For the text-containing cell, return its midpoint in (X, Y) coordinate format. 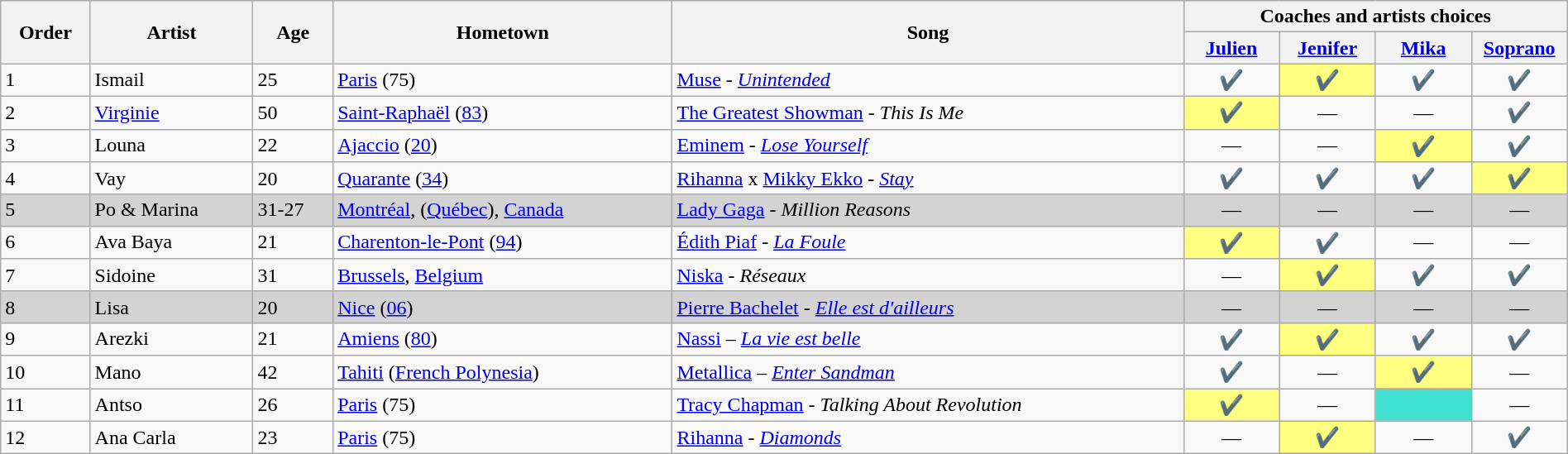
2 (45, 112)
31-27 (293, 210)
Pierre Bachelet - Elle est d'ailleurs (928, 307)
Sidoine (172, 275)
23 (293, 437)
31 (293, 275)
Nice (06) (503, 307)
4 (45, 179)
Charenton-le-Pont (94) (503, 242)
Ismail (172, 80)
Ava Baya (172, 242)
Nassi – La vie est belle (928, 339)
Age (293, 32)
5 (45, 210)
Tracy Chapman - Talking About Revolution (928, 405)
Julien (1231, 48)
9 (45, 339)
Mano (172, 372)
Order (45, 32)
Niska - Réseaux (928, 275)
Eminem - Lose Yourself (928, 146)
42 (293, 372)
Mika (1423, 48)
3 (45, 146)
Vay (172, 179)
10 (45, 372)
Hometown (503, 32)
Po & Marina (172, 210)
Ajaccio (20) (503, 146)
Song (928, 32)
1 (45, 80)
Rihanna x Mikky Ekko - Stay (928, 179)
Édith Piaf - La Foule (928, 242)
Artist (172, 32)
Louna (172, 146)
Lisa (172, 307)
Coaches and artists choices (1375, 17)
Arezki (172, 339)
25 (293, 80)
Metallica – Enter Sandman (928, 372)
Saint-Raphaël (83) (503, 112)
Montréal, (Québec), Canada (503, 210)
Antso (172, 405)
6 (45, 242)
22 (293, 146)
Rihanna - Diamonds (928, 437)
26 (293, 405)
Tahiti (French Polynesia) (503, 372)
50 (293, 112)
Muse - Unintended (928, 80)
Soprano (1519, 48)
Jenifer (1327, 48)
Lady Gaga - Million Reasons (928, 210)
The Greatest Showman - This Is Me (928, 112)
Amiens (80) (503, 339)
11 (45, 405)
7 (45, 275)
Virginie (172, 112)
12 (45, 437)
Brussels, Belgium (503, 275)
8 (45, 307)
Ana Carla (172, 437)
Quarante (34) (503, 179)
